Find where the given text appears and provide that cell's center as [X, Y] coordinate. 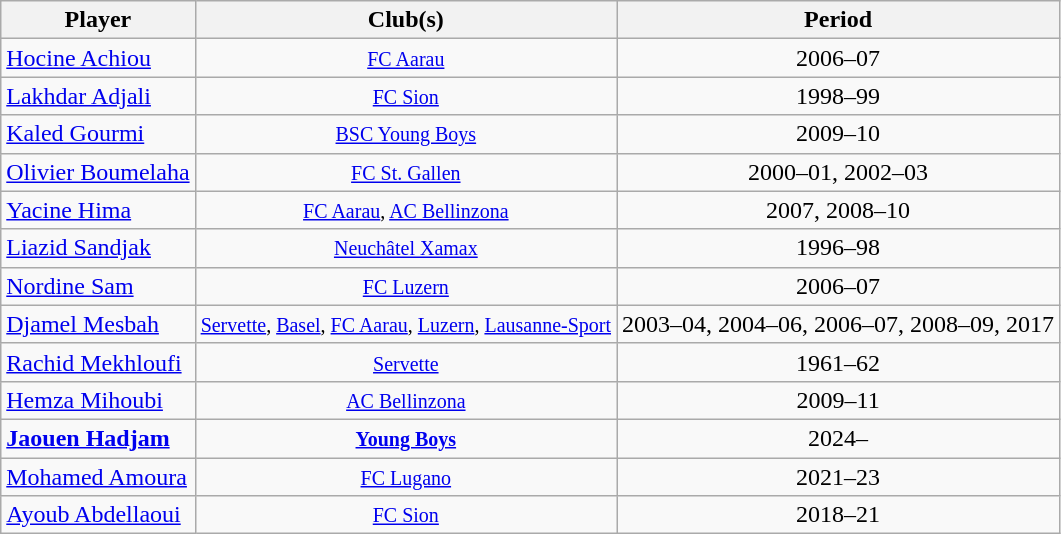
Servette [406, 362]
Kaled Gourmi [98, 134]
Neuchâtel Xamax [406, 248]
Liazid Sandjak [98, 248]
Period [838, 20]
Jaouen Hadjam [98, 438]
AC Bellinzona [406, 400]
Olivier Boumelaha [98, 172]
Yacine Hima [98, 210]
2009–11 [838, 400]
2021–23 [838, 477]
Mohamed Amoura [98, 477]
2003–04, 2004–06, 2006–07, 2008–09, 2017 [838, 324]
1998–99 [838, 96]
1996–98 [838, 248]
Servette, Basel, FC Aarau, Luzern, Lausanne-Sport [406, 324]
Young Boys [406, 438]
2018–21 [838, 515]
Rachid Mekhloufi [98, 362]
2007, 2008–10 [838, 210]
Club(s) [406, 20]
2009–10 [838, 134]
BSC Young Boys [406, 134]
Ayoub Abdellaoui [98, 515]
Hocine Achiou [98, 58]
FC Aarau [406, 58]
FC Luzern [406, 286]
FC Lugano [406, 477]
Djamel Mesbah [98, 324]
Nordine Sam [98, 286]
Lakhdar Adjali [98, 96]
Player [98, 20]
2000–01, 2002–03 [838, 172]
FC St. Gallen [406, 172]
1961–62 [838, 362]
Hemza Mihoubi [98, 400]
FC Aarau, AC Bellinzona [406, 210]
2024– [838, 438]
